Output the (X, Y) coordinate of the center of the cell containing the given text.  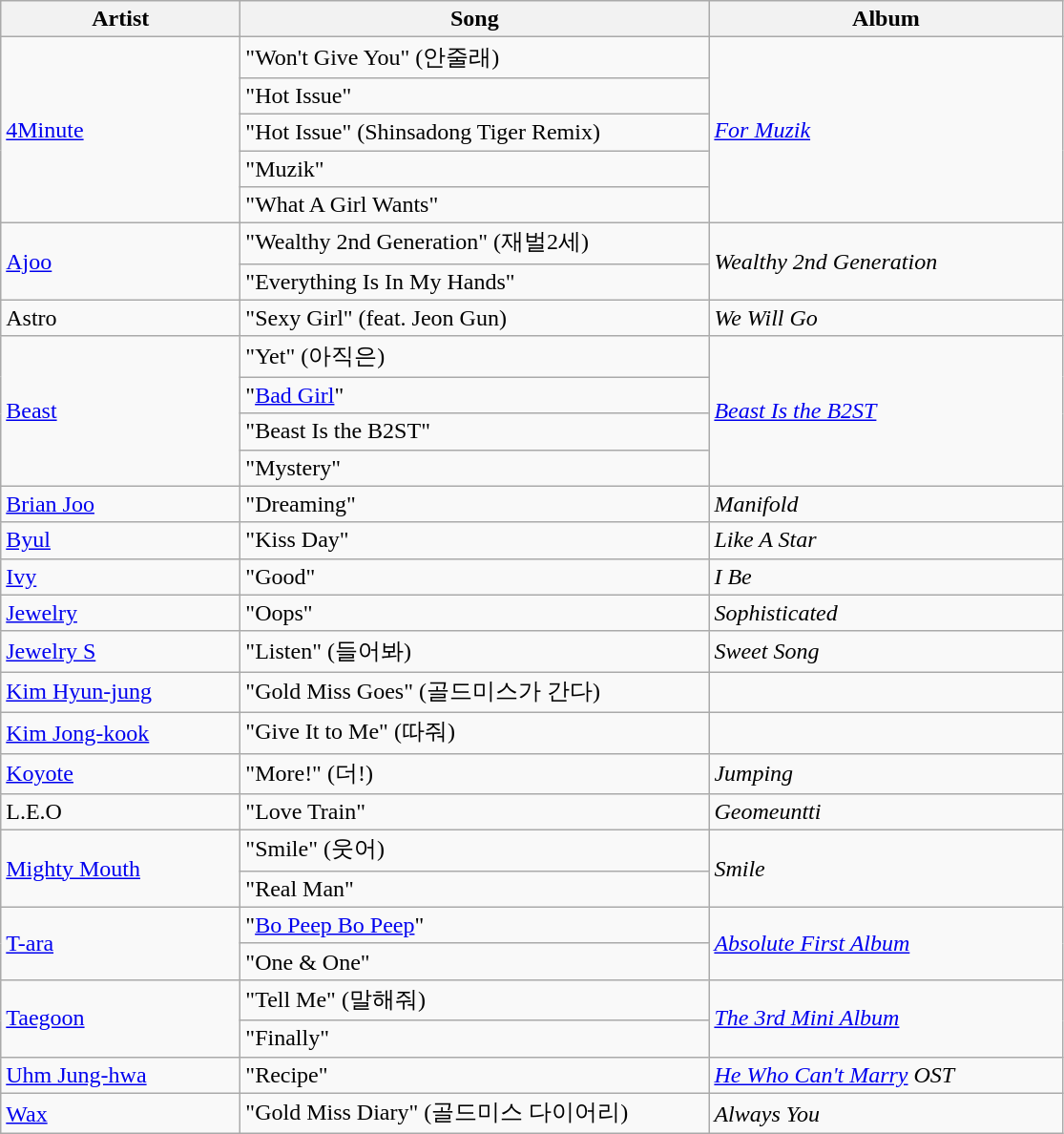
Artist (120, 19)
"More!" (더!) (475, 773)
Sophisticated (886, 613)
"Oops" (475, 613)
"Muzik" (475, 169)
Astro (120, 318)
The 3rd Mini Album (886, 1018)
"Good" (475, 577)
4Minute (120, 130)
For Muzik (886, 130)
"Recipe" (475, 1075)
"What A Girl Wants" (475, 205)
"Kiss Day" (475, 540)
"One & One" (475, 961)
Absolute First Album (886, 943)
Jewelry (120, 613)
"Love Train" (475, 812)
"Gold Miss Diary" (골드미스 다이어리) (475, 1113)
"Bo Peep Bo Peep" (475, 925)
"Tell Me" (말해줘) (475, 1000)
Brian Joo (120, 504)
Uhm Jung-hwa (120, 1075)
Geomeuntti (886, 812)
"Real Man" (475, 889)
"Finally" (475, 1039)
"Bad Girl" (475, 395)
"Mystery" (475, 468)
"Hot Issue" (Shinsadong Tiger Remix) (475, 132)
Always You (886, 1113)
"Won't Give You" (안줄래) (475, 57)
L.E.O (120, 812)
Song (475, 19)
Wax (120, 1113)
"Beast Is the B2ST" (475, 431)
Smile (886, 869)
Like A Star (886, 540)
Manifold (886, 504)
"Listen" (들어봐) (475, 651)
"Dreaming" (475, 504)
Jewelry S (120, 651)
Ajoo (120, 262)
Beast Is the B2ST (886, 410)
"Yet" (아직은) (475, 357)
Kim Jong-kook (120, 733)
Koyote (120, 773)
"Smile" (웃어) (475, 851)
Mighty Mouth (120, 869)
"Gold Miss Goes" (골드미스가 간다) (475, 693)
"Wealthy 2nd Generation" (재벌2세) (475, 244)
T-ara (120, 943)
Kim Hyun-jung (120, 693)
Taegoon (120, 1018)
Wealthy 2nd Generation (886, 262)
"Everything Is In My Hands" (475, 282)
We Will Go (886, 318)
"Give It to Me" (따줘) (475, 733)
"Hot Issue" (475, 95)
"Sexy Girl" (feat. Jeon Gun) (475, 318)
Album (886, 19)
Ivy (120, 577)
Sweet Song (886, 651)
I Be (886, 577)
Beast (120, 410)
Byul (120, 540)
Jumping (886, 773)
He Who Can't Marry OST (886, 1075)
